Identify which cell holds the provided text, then report its [X, Y] central coordinate. 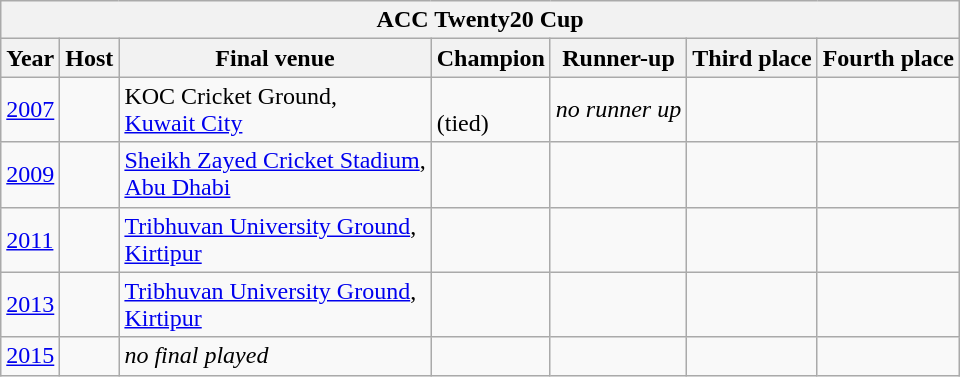
no final played [275, 356]
ACC Twenty20 Cup [480, 20]
Host [90, 58]
2013 [30, 304]
2011 [30, 240]
Champion [490, 58]
no runner up [618, 110]
2009 [30, 174]
Third place [752, 58]
KOC Cricket Ground,Kuwait City [275, 110]
(tied) [490, 110]
2015 [30, 356]
2007 [30, 110]
Sheikh Zayed Cricket Stadium,Abu Dhabi [275, 174]
Year [30, 58]
Runner-up [618, 58]
Final venue [275, 58]
Fourth place [888, 58]
